Extract the [x, y] coordinate from the center of the cell holding the provided text.  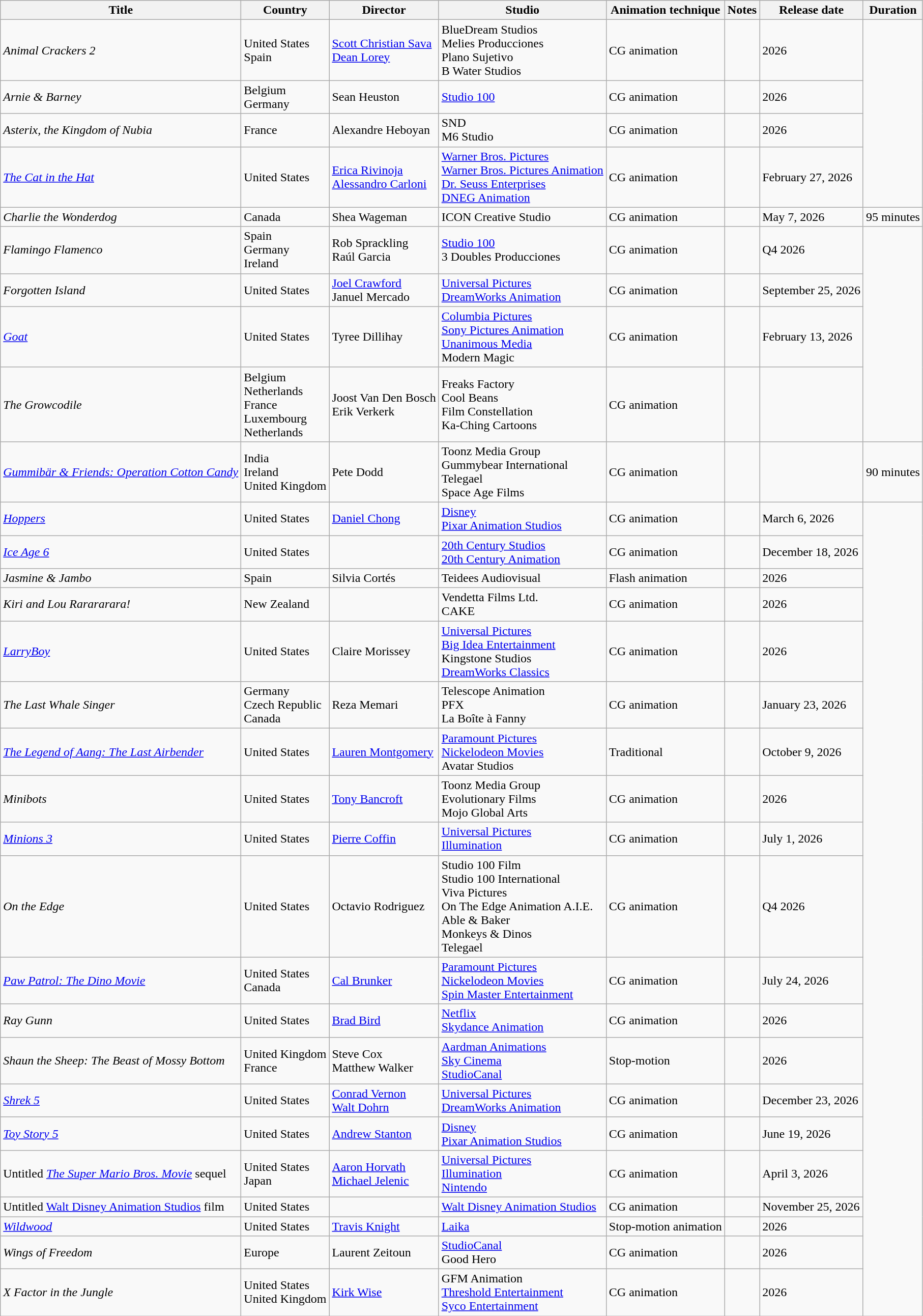
Tyree Dillihay [384, 337]
September 25, 2026 [812, 290]
Forgotten Island [121, 290]
Wildwood [121, 1226]
Charlie the Wonderdog [121, 217]
Shaun the Sheep: The Beast of Mossy Bottom [121, 1060]
BelgiumNetherlandsFranceLuxembourgNetherlands [285, 404]
Shrek 5 [121, 1101]
Ice Age 6 [121, 552]
Reza Memari [384, 705]
Title [121, 10]
Lauren Montgomery [384, 752]
November 25, 2026 [812, 1207]
Studio [522, 10]
Universal PicturesBig Idea EntertainmentKingstone StudiosDreamWorks Classics [522, 652]
SNDM6 Studio [522, 130]
SpainGermanyIreland [285, 250]
Steve CoxMatthew Walker [384, 1060]
Silvia Cortés [384, 578]
The Growcodile [121, 404]
Toonz Media GroupGummybear InternationalTelegaelSpace Age Films [522, 471]
Canada [285, 217]
95 minutes [892, 217]
June 19, 2026 [812, 1133]
BelgiumGermany [285, 97]
The Cat in the Hat [121, 177]
February 13, 2026 [812, 337]
Stop-motion animation [666, 1226]
Toy Story 5 [121, 1133]
Asterix, the Kingdom of Nubia [121, 130]
United StatesUnited Kingdom [285, 1293]
Claire Morissey [384, 652]
Flamingo Flamenco [121, 250]
StudioCanalGood Hero [522, 1252]
NetflixSkydance Animation [522, 1020]
Erica RivinojaAlessandro Carloni [384, 177]
Rob SpracklingRaúl Garcia [384, 250]
December 18, 2026 [812, 552]
BlueDream StudiosMelies ProduccionesPlano SujetivoB Water Studios [522, 50]
Release date [812, 10]
Director [384, 10]
Conrad VernonWalt Dohrn [384, 1101]
February 27, 2026 [812, 177]
IndiaIrelandUnited Kingdom [285, 471]
Joost Van Den BoschErik Verkerk [384, 404]
France [285, 130]
Laika [522, 1226]
New Zealand [285, 605]
Flash animation [666, 578]
Joel CrawfordJanuel Mercado [384, 290]
Wings of Freedom [121, 1252]
Teidees Audiovisual [522, 578]
Minions 3 [121, 839]
Pete Dodd [384, 471]
Kirk Wise [384, 1293]
Freaks FactoryCool BeansFilm ConstellationKa-Ching Cartoons [522, 404]
July 1, 2026 [812, 839]
January 23, 2026 [812, 705]
Ray Gunn [121, 1020]
On the Edge [121, 906]
Arnie & Barney [121, 97]
Notes [742, 10]
Paw Patrol: The Dino Movie [121, 981]
Animal Crackers 2 [121, 50]
Untitled Walt Disney Animation Studios film [121, 1207]
Vendetta Films Ltd.CAKE [522, 605]
Brad Bird [384, 1020]
March 6, 2026 [812, 518]
Studio 100 [522, 97]
April 3, 2026 [812, 1173]
Gummibär & Friends: Operation Cotton Candy [121, 471]
Country [285, 10]
20th Century Studios20th Century Animation [522, 552]
Columbia PicturesSony Pictures AnimationUnanimous MediaModern Magic [522, 337]
Warner Bros. PicturesWarner Bros. Pictures AnimationDr. Seuss EnterprisesDNEG Animation [522, 177]
Alexandre Heboyan [384, 130]
Travis Knight [384, 1226]
Hoppers [121, 518]
ICON Creative Studio [522, 217]
The Last Whale Singer [121, 705]
Europe [285, 1252]
Laurent Zeitoun [384, 1252]
LarryBoy [121, 652]
Animation technique [666, 10]
United StatesSpain [285, 50]
United StatesJapan [285, 1173]
May 7, 2026 [812, 217]
Octavio Rodriguez [384, 906]
Tony Bancroft [384, 799]
Untitled The Super Mario Bros. Movie sequel [121, 1173]
Studio 100 FilmStudio 100 InternationalViva PicturesOn The Edge Animation A.I.E.Able & BakerMonkeys & DinosTelegael [522, 906]
Sean Heuston [384, 97]
July 24, 2026 [812, 981]
Goat [121, 337]
Andrew Stanton [384, 1133]
Jasmine & Jambo [121, 578]
Paramount PicturesNickelodeon MoviesSpin Master Entertainment [522, 981]
Traditional [666, 752]
Studio 1003 Doubles Producciones [522, 250]
Spain [285, 578]
Scott Christian SavaDean Lorey [384, 50]
X Factor in the Jungle [121, 1293]
Pierre Coffin [384, 839]
October 9, 2026 [812, 752]
Duration [892, 10]
GermanyCzech RepublicCanada [285, 705]
Toonz Media GroupEvolutionary FilmsMojo Global Arts [522, 799]
Daniel Chong [384, 518]
Cal Brunker [384, 981]
Aaron HorvathMichael Jelenic [384, 1173]
United StatesCanada [285, 981]
GFM AnimationThreshold EntertainmentSyco Entertainment [522, 1293]
United KingdomFrance [285, 1060]
Stop-motion [666, 1060]
December 23, 2026 [812, 1101]
90 minutes [892, 471]
Walt Disney Animation Studios [522, 1207]
Paramount PicturesNickelodeon MoviesAvatar Studios [522, 752]
Kiri and Lou Rarararara! [121, 605]
Universal PicturesIlluminationNintendo [522, 1173]
Aardman AnimationsSky CinemaStudioCanal [522, 1060]
Universal PicturesIllumination [522, 839]
Shea Wageman [384, 217]
Telescope AnimationPFXLa Boîte à Fanny [522, 705]
The Legend of Aang: The Last Airbender [121, 752]
Minibots [121, 799]
